Output the (x, y) coordinate of the center of the cell containing the given text.  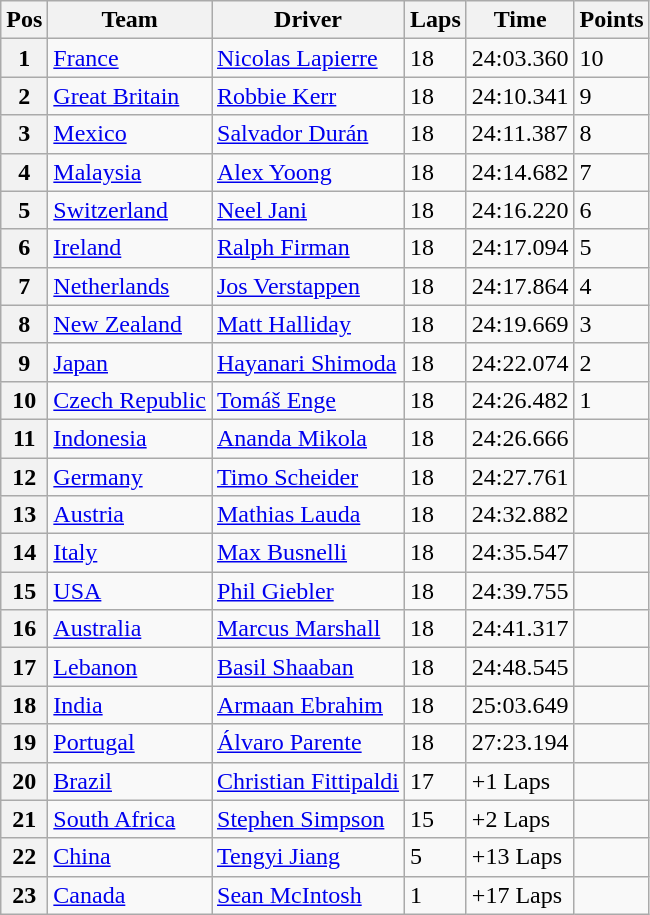
Max Busnelli (308, 553)
+1 Laps (520, 781)
Team (130, 20)
24:16.220 (520, 210)
Pos (24, 20)
Brazil (130, 781)
24:10.341 (520, 96)
24:26.666 (520, 438)
Basil Shaaban (308, 667)
27:23.194 (520, 743)
Points (612, 20)
19 (24, 743)
13 (24, 515)
Canada (130, 895)
Matt Halliday (308, 324)
Hayanari Shimoda (308, 362)
India (130, 705)
12 (24, 477)
Japan (130, 362)
Stephen Simpson (308, 819)
Germany (130, 477)
Timo Scheider (308, 477)
11 (24, 438)
Mexico (130, 134)
Nicolas Lapierre (308, 58)
16 (24, 629)
24:11.387 (520, 134)
China (130, 857)
24:22.074 (520, 362)
Marcus Marshall (308, 629)
+17 Laps (520, 895)
Neel Jani (308, 210)
Salvador Durán (308, 134)
Lebanon (130, 667)
New Zealand (130, 324)
Tomáš Enge (308, 400)
24:27.761 (520, 477)
24:41.317 (520, 629)
Laps (436, 20)
Christian Fittipaldi (308, 781)
Phil Giebler (308, 591)
24:14.682 (520, 172)
USA (130, 591)
France (130, 58)
Jos Verstappen (308, 286)
Driver (308, 20)
25:03.649 (520, 705)
24:19.669 (520, 324)
Mathias Lauda (308, 515)
Portugal (130, 743)
Álvaro Parente (308, 743)
14 (24, 553)
Netherlands (130, 286)
Tengyi Jiang (308, 857)
24:03.360 (520, 58)
24:39.755 (520, 591)
24:26.482 (520, 400)
Robbie Kerr (308, 96)
+13 Laps (520, 857)
Austria (130, 515)
Sean McIntosh (308, 895)
Indonesia (130, 438)
24:35.547 (520, 553)
Malaysia (130, 172)
24:48.545 (520, 667)
Italy (130, 553)
22 (24, 857)
24:17.094 (520, 248)
Armaan Ebrahim (308, 705)
Ralph Firman (308, 248)
Australia (130, 629)
24:17.864 (520, 286)
Alex Yoong (308, 172)
Ireland (130, 248)
20 (24, 781)
21 (24, 819)
Ananda Mikola (308, 438)
23 (24, 895)
+2 Laps (520, 819)
Time (520, 20)
Switzerland (130, 210)
Czech Republic (130, 400)
Great Britain (130, 96)
24:32.882 (520, 515)
South Africa (130, 819)
